Determine the (X, Y) coordinate at the center of the cell enclosing the given text.  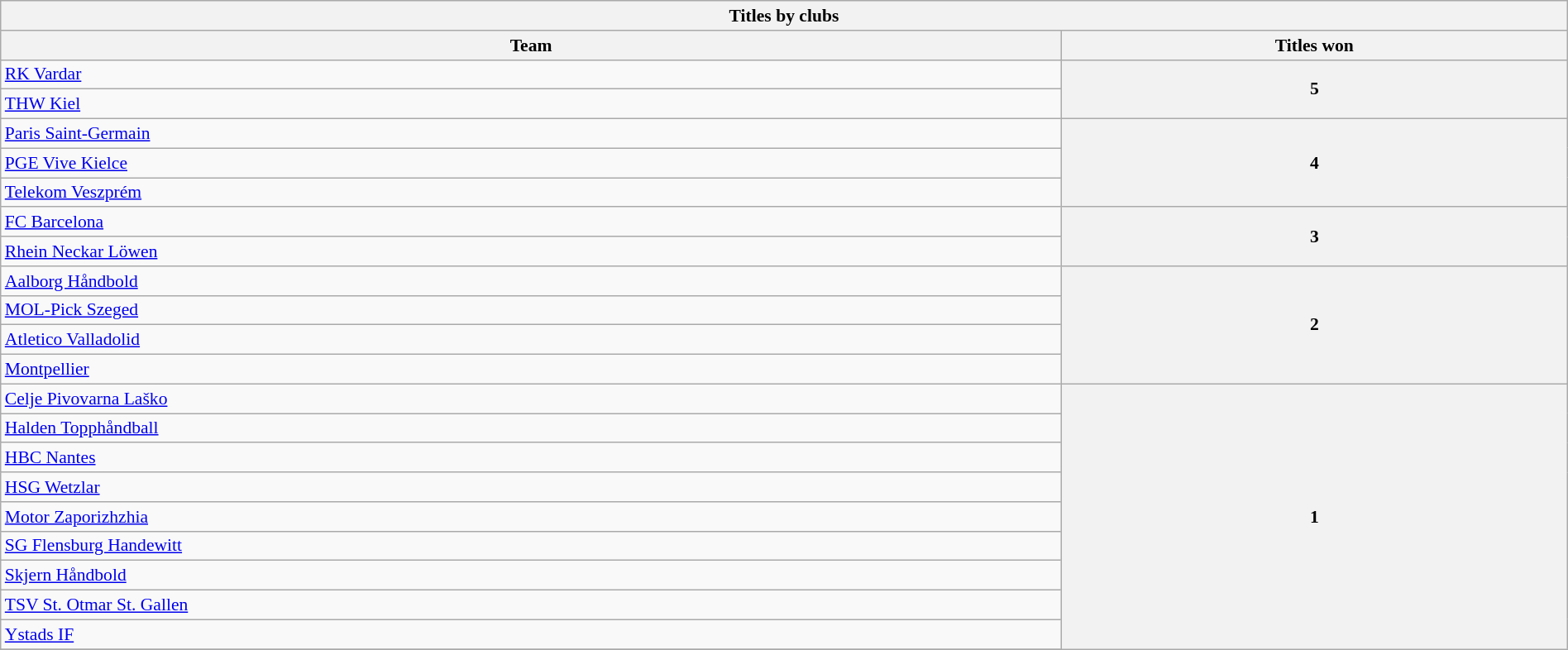
Team (531, 45)
HBC Nantes (531, 458)
PGE Vive Kielce (531, 163)
Motor Zaporizhzhia (531, 517)
Skjern Håndbold (531, 576)
4 (1314, 164)
RK Vardar (531, 74)
HSG Wetzlar (531, 487)
1 (1314, 516)
3 (1314, 237)
THW Kiel (531, 104)
Rhein Neckar Löwen (531, 251)
Montpellier (531, 370)
Celje Pivovarna Laško (531, 399)
Titles won (1314, 45)
Telekom Veszprém (531, 193)
Halden Topphåndball (531, 428)
TSV St. Otmar St. Gallen (531, 605)
Paris Saint-Germain (531, 134)
Atletico Valladolid (531, 340)
5 (1314, 89)
Aalborg Håndbold (531, 281)
MOL-Pick Szeged (531, 310)
Ystads IF (531, 634)
FC Barcelona (531, 222)
SG Flensburg Handewitt (531, 546)
Titles by clubs (784, 16)
2 (1314, 325)
